Output the (X, Y) coordinate of the center of the cell containing the given text.  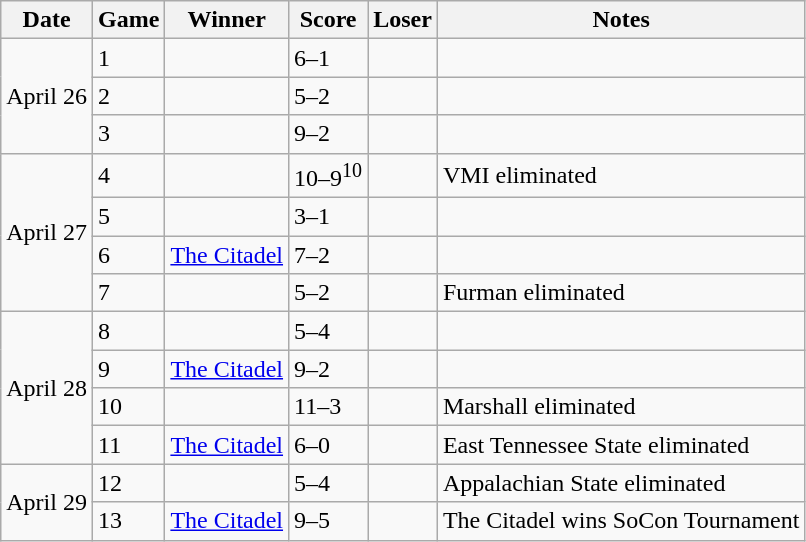
13 (128, 521)
April 28 (47, 388)
9 (128, 369)
8 (128, 331)
10 (128, 407)
12 (128, 483)
Appalachian State eliminated (621, 483)
VMI eliminated (621, 176)
4 (128, 176)
1 (128, 58)
6–1 (328, 58)
7 (128, 293)
6 (128, 255)
Score (328, 20)
The Citadel wins SoCon Tournament (621, 521)
7–2 (328, 255)
6–0 (328, 445)
Marshall eliminated (621, 407)
Notes (621, 20)
3–1 (328, 217)
Game (128, 20)
Loser (403, 20)
3 (128, 134)
10–910 (328, 176)
11 (128, 445)
Date (47, 20)
2 (128, 96)
East Tennessee State eliminated (621, 445)
April 26 (47, 96)
9–5 (328, 521)
11–3 (328, 407)
Furman eliminated (621, 293)
April 29 (47, 502)
5 (128, 217)
Winner (227, 20)
April 27 (47, 232)
